From the cell containing the given text, extract its center point as [x, y] coordinate. 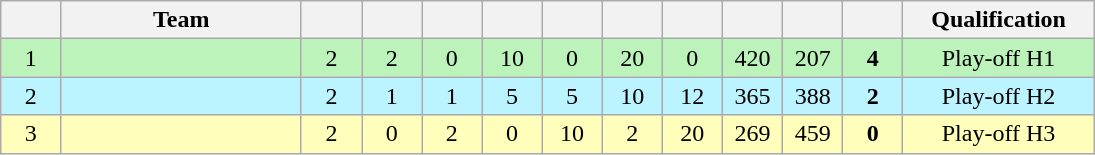
459 [813, 134]
3 [31, 134]
365 [752, 96]
207 [813, 58]
420 [752, 58]
Team [182, 20]
4 [873, 58]
Play-off H1 [998, 58]
Play-off H3 [998, 134]
Play-off H2 [998, 96]
388 [813, 96]
Qualification [998, 20]
269 [752, 134]
12 [692, 96]
